From the cell containing the given text, extract its center point as (x, y) coordinate. 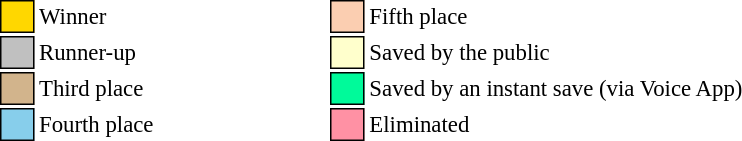
Third place (96, 88)
Fourth place (96, 124)
Runner-up (96, 52)
Winner (96, 16)
